Scan for the cell matching the given text and deliver its (X, Y) coordinate at center. 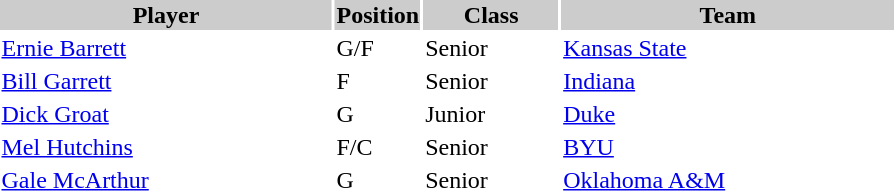
Kansas State (728, 48)
F/C (378, 147)
Indiana (728, 81)
Duke (728, 114)
BYU (728, 147)
Position (378, 15)
Team (728, 15)
Class (492, 15)
F (378, 81)
G (378, 114)
Ernie Barrett (166, 48)
Junior (492, 114)
G/F (378, 48)
Mel Hutchins (166, 147)
Dick Groat (166, 114)
Bill Garrett (166, 81)
Player (166, 15)
